Capture the cell that displays the provided text and extract its (X, Y) central coordinate. 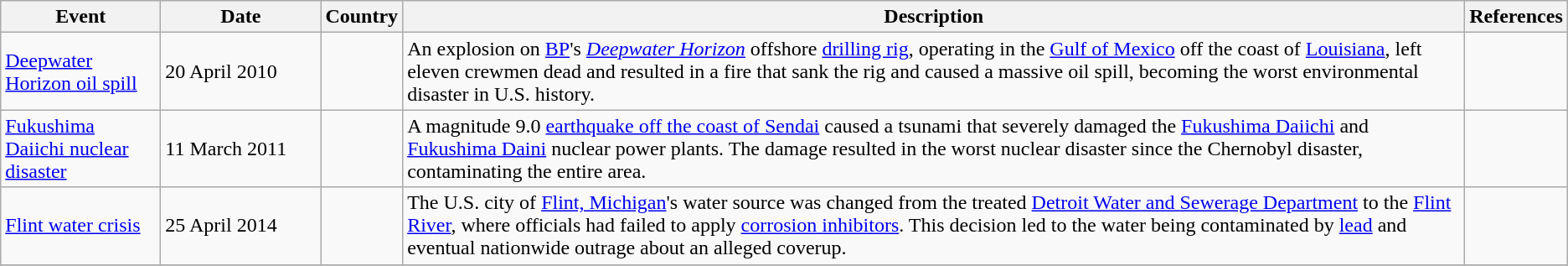
Fukushima Daiichi nuclear disaster (80, 149)
25 April 2014 (241, 226)
20 April 2010 (241, 71)
Description (934, 17)
Flint water crisis (80, 226)
Date (241, 17)
Deepwater Horizon oil spill (80, 71)
Event (80, 17)
References (1516, 17)
Country (362, 17)
11 March 2011 (241, 149)
